Output the [x, y] coordinate of the center of the cell containing the given text.  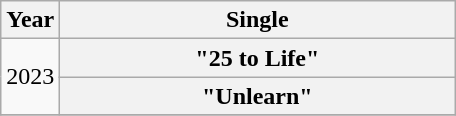
"25 to Life" [258, 58]
Year [30, 20]
"Unlearn" [258, 96]
2023 [30, 77]
Single [258, 20]
